Determine the [x, y] coordinate at the center of the cell enclosing the given text.  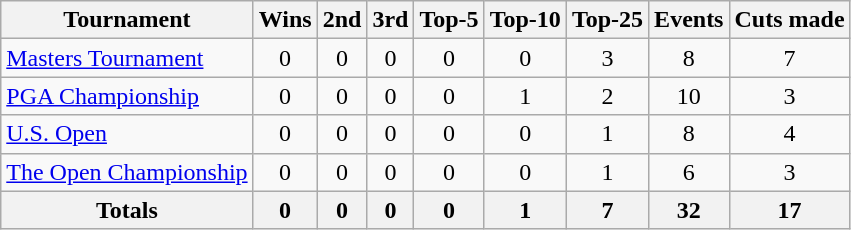
Top-10 [525, 20]
Cuts made [790, 20]
4 [790, 134]
Wins [285, 20]
Top-5 [449, 20]
17 [790, 210]
10 [689, 96]
Totals [127, 210]
PGA Championship [127, 96]
32 [689, 210]
Masters Tournament [127, 58]
Top-25 [607, 20]
2 [607, 96]
The Open Championship [127, 172]
U.S. Open [127, 134]
2nd [342, 20]
Events [689, 20]
6 [689, 172]
Tournament [127, 20]
3rd [390, 20]
